Capture the cell that displays the provided text and extract its [X, Y] central coordinate. 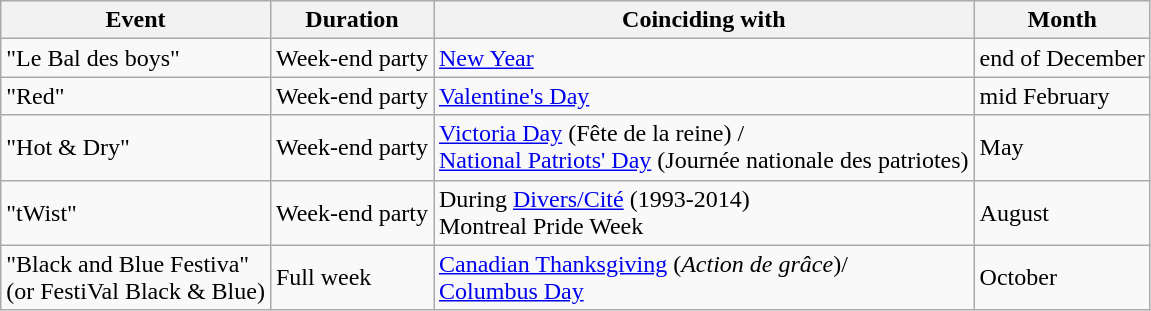
Coinciding with [704, 20]
mid February [1062, 96]
end of December [1062, 58]
Full week [352, 278]
"Hot & Dry" [136, 148]
"Le Bal des boys" [136, 58]
August [1062, 212]
October [1062, 278]
Duration [352, 20]
New Year [704, 58]
Event [136, 20]
Month [1062, 20]
During Divers/Cité (1993-2014)Montreal Pride Week [704, 212]
Canadian Thanksgiving (Action de grâce)/ Columbus Day [704, 278]
"tWist" [136, 212]
Victoria Day (Fête de la reine) / National Patriots' Day (Journée nationale des patriotes) [704, 148]
Valentine's Day [704, 96]
May [1062, 148]
"Red" [136, 96]
"Black and Blue Festiva" (or FestiVal Black & Blue) [136, 278]
